Pinpoint the cell where the given text exists, returning its (x, y) midpoint coordinate. 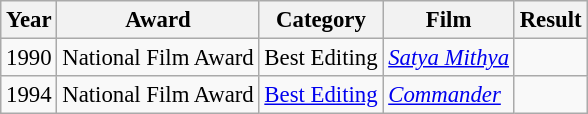
Commander (448, 95)
Award (158, 20)
1994 (29, 95)
Category (321, 20)
Film (448, 20)
Year (29, 20)
Satya Mithya (448, 58)
1990 (29, 58)
Result (550, 20)
